Detect which cell encompasses the target text, then output its [x, y] center coordinate. 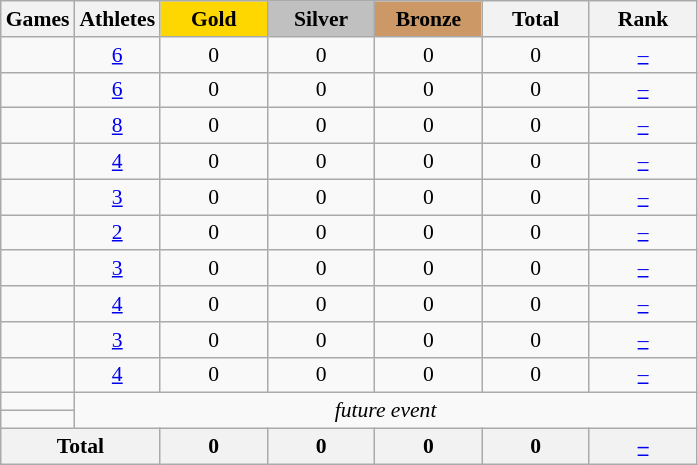
Games [38, 19]
Athletes [117, 19]
8 [117, 126]
Bronze [428, 19]
Silver [320, 19]
Rank [642, 19]
Gold [214, 19]
future event [385, 411]
2 [117, 233]
